Detect which cell encompasses the target text, then output its [X, Y] center coordinate. 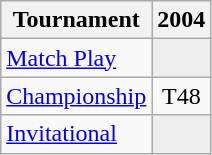
Match Play [76, 58]
2004 [182, 20]
Championship [76, 96]
Invitational [76, 134]
T48 [182, 96]
Tournament [76, 20]
